Return [x, y] of the center of cell containing provided text 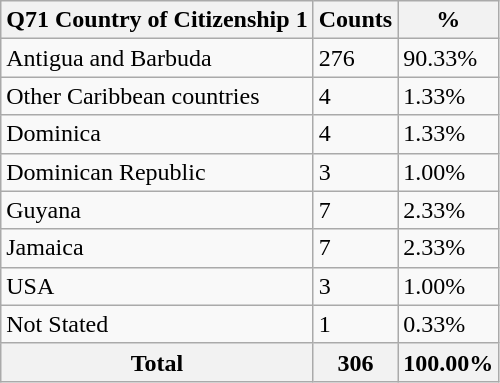
Antigua and Barbuda [157, 58]
Jamaica [157, 248]
90.33% [448, 58]
Dominican Republic [157, 172]
Dominica [157, 134]
306 [355, 362]
Total [157, 362]
Q71 Country of Citizenship 1 [157, 20]
% [448, 20]
Other Caribbean countries [157, 96]
Not Stated [157, 324]
USA [157, 286]
Guyana [157, 210]
276 [355, 58]
0.33% [448, 324]
Counts [355, 20]
1 [355, 324]
100.00% [448, 362]
